Return the (x, y) coordinate for the center point of the cell that contains the specified text.  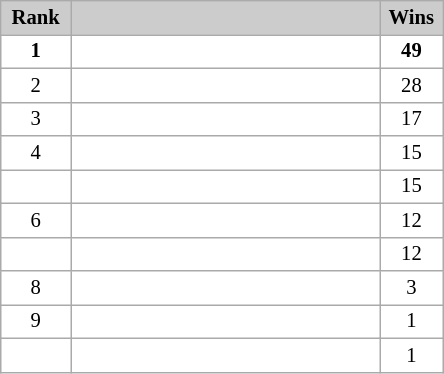
4 (36, 153)
49 (411, 51)
8 (36, 287)
Rank (36, 17)
9 (36, 321)
Wins (411, 17)
6 (36, 220)
28 (411, 85)
2 (36, 85)
17 (411, 119)
